Pinpoint the cell where the given text exists, returning its (x, y) midpoint coordinate. 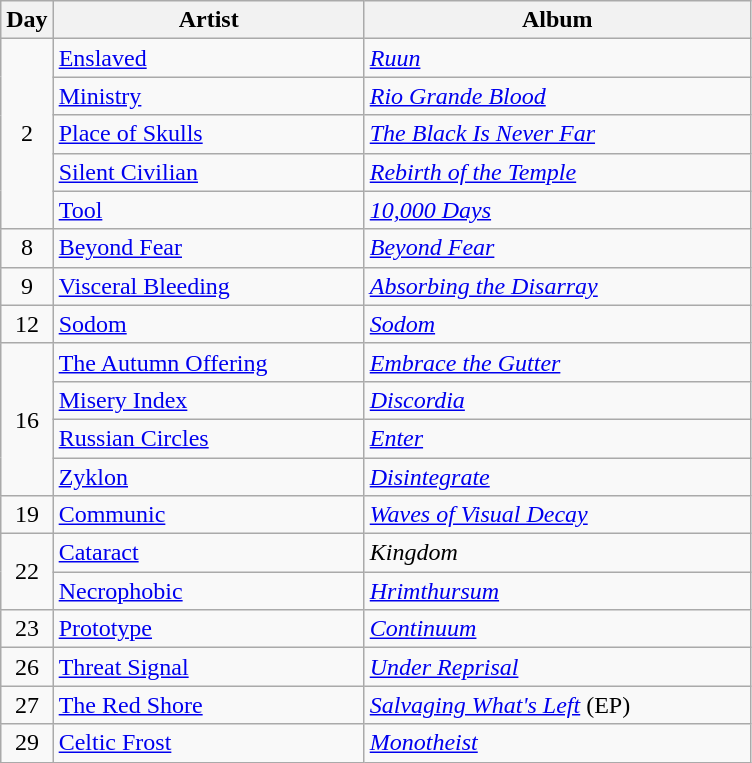
16 (27, 419)
Absorbing the Disarray (557, 286)
Disintegrate (557, 477)
The Black Is Never Far (557, 134)
Hrimthursum (557, 591)
Discordia (557, 400)
29 (27, 743)
Kingdom (557, 553)
19 (27, 515)
Misery Index (208, 400)
Enslaved (208, 58)
The Autumn Offering (208, 362)
Necrophobic (208, 591)
Continuum (557, 629)
9 (27, 286)
Rio Grande Blood (557, 96)
Silent Civilian (208, 172)
12 (27, 324)
26 (27, 667)
Tool (208, 210)
23 (27, 629)
Russian Circles (208, 438)
Visceral Bleeding (208, 286)
Ministry (208, 96)
27 (27, 705)
Embrace the Gutter (557, 362)
Celtic Frost (208, 743)
Rebirth of the Temple (557, 172)
Artist (208, 20)
22 (27, 572)
Prototype (208, 629)
10,000 Days (557, 210)
Under Reprisal (557, 667)
Album (557, 20)
Salvaging What's Left (EP) (557, 705)
Monotheist (557, 743)
Ruun (557, 58)
Zyklon (208, 477)
Waves of Visual Decay (557, 515)
Enter (557, 438)
Cataract (208, 553)
Day (27, 20)
Place of Skulls (208, 134)
2 (27, 134)
Communic (208, 515)
Threat Signal (208, 667)
The Red Shore (208, 705)
8 (27, 248)
